Return (x, y) of the center of cell containing provided text 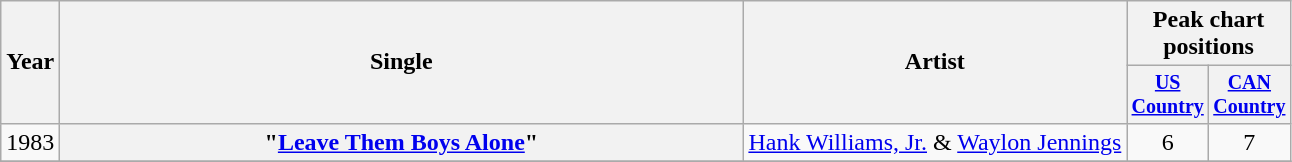
Year (30, 62)
CAN Country (1250, 94)
"Leave Them Boys Alone" (402, 142)
7 (1250, 142)
Artist (935, 62)
US Country (1168, 94)
Hank Williams, Jr. & Waylon Jennings (935, 142)
6 (1168, 142)
Single (402, 62)
1983 (30, 142)
Peak chartpositions (1208, 34)
